Extract the (x, y) coordinate from the center of the cell holding the provided text.  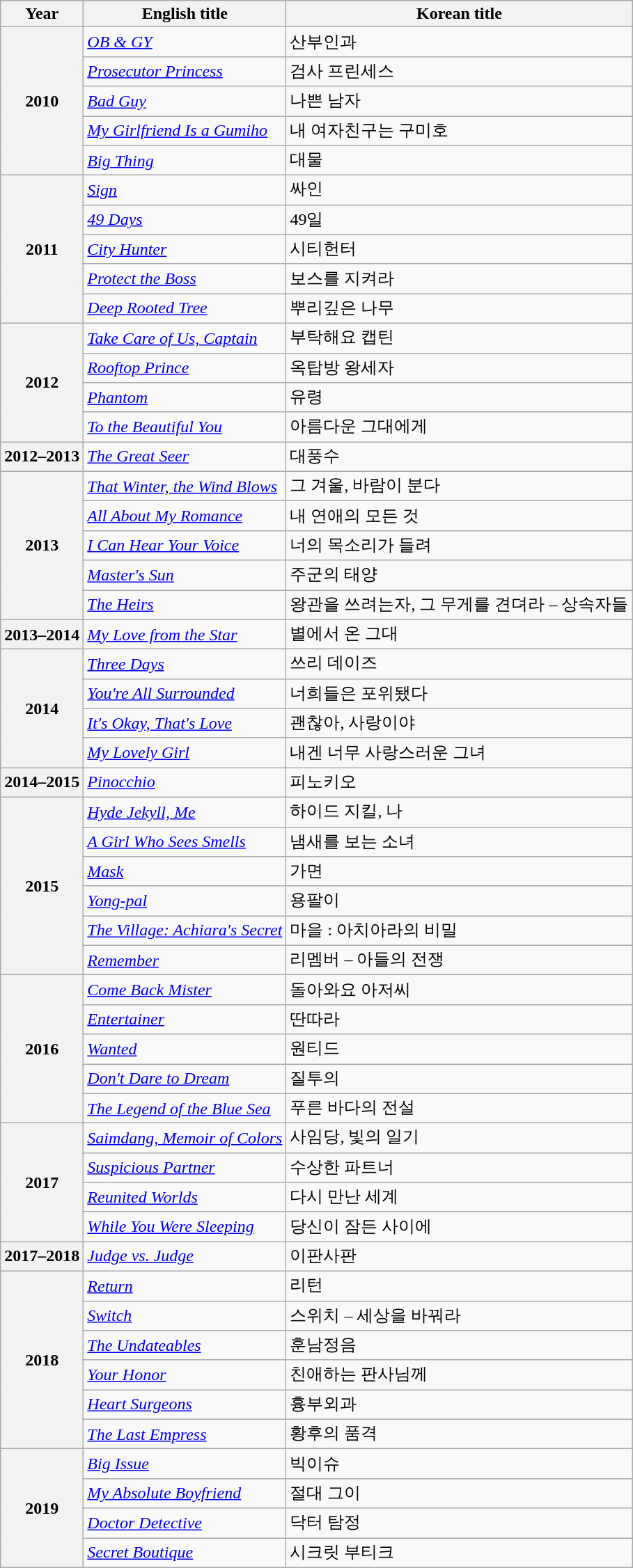
가면 (460, 871)
내겐 너무 사랑스러운 그녀 (460, 753)
흉부외과 (460, 1404)
그 겨울, 바람이 분다 (460, 486)
Reunited Worlds (185, 1197)
용팔이 (460, 901)
수상한 파트너 (460, 1168)
Secret Boutique (185, 1553)
시크릿 부티크 (460, 1553)
Deep Rooted Tree (185, 309)
푸른 바다의 전설 (460, 1108)
대물 (460, 160)
하이드 지킬, 나 (460, 811)
주군의 태양 (460, 575)
다시 만난 세계 (460, 1197)
2017–2018 (42, 1257)
쓰리 데이즈 (460, 664)
부탁해요 캡틴 (460, 338)
내 연애의 모든 것 (460, 516)
산부인과 (460, 42)
2014 (42, 708)
Wanted (185, 1050)
2019 (42, 1508)
The Village: Achiara's Secret (185, 931)
Take Care of Us, Captain (185, 338)
절대 그이 (460, 1494)
2016 (42, 1050)
Suspicious Partner (185, 1168)
너희들은 포위됐다 (460, 693)
Doctor Detective (185, 1523)
English title (185, 14)
리턴 (460, 1286)
All About My Romance (185, 516)
보스를 지켜라 (460, 278)
Big Issue (185, 1464)
The Last Empress (185, 1434)
My Absolute Boyfriend (185, 1494)
Phantom (185, 398)
옥탑방 왕세자 (460, 367)
아름다운 그대에게 (460, 427)
2010 (42, 102)
질투의 (460, 1079)
내 여자친구는 구미호 (460, 131)
Bad Guy (185, 102)
싸인 (460, 191)
Protect the Boss (185, 278)
Hyde Jekyll, Me (185, 811)
Come Back Mister (185, 990)
Big Thing (185, 160)
빅이슈 (460, 1464)
왕관을 쓰려는자, 그 무게를 견뎌라 – 상속자들 (460, 605)
스위치 – 세상을 바꿔라 (460, 1315)
2012 (42, 382)
The Undateables (185, 1346)
My Girlfriend Is a Gumiho (185, 131)
검사 프린세스 (460, 71)
냄새를 보는 소녀 (460, 842)
OB & GY (185, 42)
사임당, 빛의 일기 (460, 1139)
2018 (42, 1360)
You're All Surrounded (185, 693)
당신이 잠든 사이에 (460, 1226)
훈남정음 (460, 1346)
My Lovely Girl (185, 753)
뿌리깊은 나무 (460, 309)
2013–2014 (42, 635)
Switch (185, 1315)
Remember (185, 960)
리멤버 – 아들의 전쟁 (460, 960)
Yong-pal (185, 901)
Pinocchio (185, 782)
피노키오 (460, 782)
It's Okay, That's Love (185, 724)
City Hunter (185, 249)
Prosecutor Princess (185, 71)
나쁜 남자 (460, 102)
Don't Dare to Dream (185, 1079)
유령 (460, 398)
2012–2013 (42, 457)
To the Beautiful You (185, 427)
Korean title (460, 14)
2015 (42, 885)
The Legend of the Blue Sea (185, 1108)
The Great Seer (185, 457)
2011 (42, 249)
My Love from the Star (185, 635)
While You Were Sleeping (185, 1226)
Mask (185, 871)
친애하는 판사님께 (460, 1375)
괜찮아, 사랑이야 (460, 724)
Heart Surgeons (185, 1404)
마을 : 아치아라의 비밀 (460, 931)
Entertainer (185, 1019)
너의 목소리가 들려 (460, 546)
A Girl Who Sees Smells (185, 842)
별에서 온 그대 (460, 635)
That Winter, the Wind Blows (185, 486)
49 Days (185, 220)
2014–2015 (42, 782)
2013 (42, 546)
Rooftop Prince (185, 367)
Your Honor (185, 1375)
I Can Hear Your Voice (185, 546)
Saimdang, Memoir of Colors (185, 1139)
시티헌터 (460, 249)
Year (42, 14)
딴따라 (460, 1019)
Sign (185, 191)
Master's Sun (185, 575)
The Heirs (185, 605)
49일 (460, 220)
Judge vs. Judge (185, 1257)
이판사판 (460, 1257)
원티드 (460, 1050)
황후의 품격 (460, 1434)
대풍수 (460, 457)
Three Days (185, 664)
Return (185, 1286)
닥터 탐정 (460, 1523)
돌아와요 아저씨 (460, 990)
2017 (42, 1182)
